Find where the given text appears and provide that cell's center as (X, Y) coordinate. 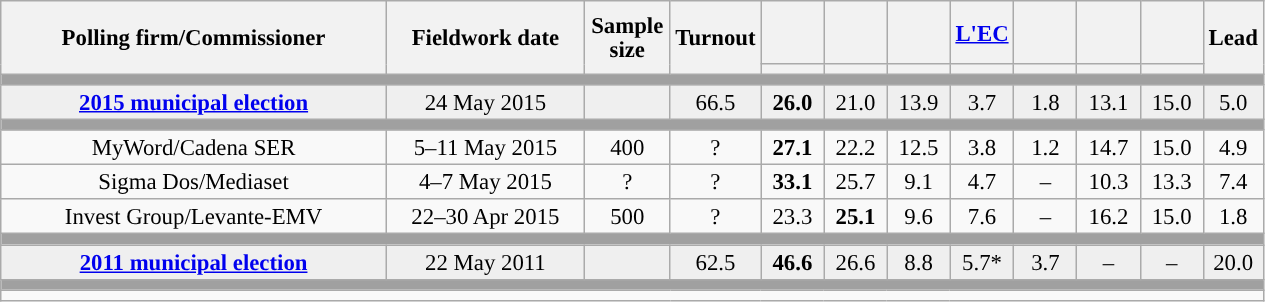
Sigma Dos/Mediaset (194, 182)
46.6 (792, 262)
14.7 (1108, 148)
Fieldwork date (485, 38)
400 (627, 148)
5–11 May 2015 (485, 148)
5.0 (1233, 102)
22 May 2011 (485, 262)
13.1 (1108, 102)
10.3 (1108, 182)
27.1 (792, 148)
24 May 2015 (485, 102)
23.3 (792, 218)
L'EC (982, 32)
26.0 (792, 102)
62.5 (716, 262)
2015 municipal election (194, 102)
22.2 (856, 148)
13.3 (1172, 182)
20.0 (1233, 262)
25.1 (856, 218)
22–30 Apr 2015 (485, 218)
12.5 (918, 148)
Invest Group/Levante-EMV (194, 218)
33.1 (792, 182)
Turnout (716, 38)
66.5 (716, 102)
4–7 May 2015 (485, 182)
3.8 (982, 148)
5.7* (982, 262)
Sample size (627, 38)
25.7 (856, 182)
500 (627, 218)
16.2 (1108, 218)
21.0 (856, 102)
MyWord/Cadena SER (194, 148)
7.4 (1233, 182)
13.9 (918, 102)
4.7 (982, 182)
8.8 (918, 262)
4.9 (1233, 148)
2011 municipal election (194, 262)
1.2 (1046, 148)
9.6 (918, 218)
26.6 (856, 262)
9.1 (918, 182)
Lead (1233, 38)
7.6 (982, 218)
Polling firm/Commissioner (194, 38)
